Scan for the cell matching the given text and deliver its [x, y] coordinate at center. 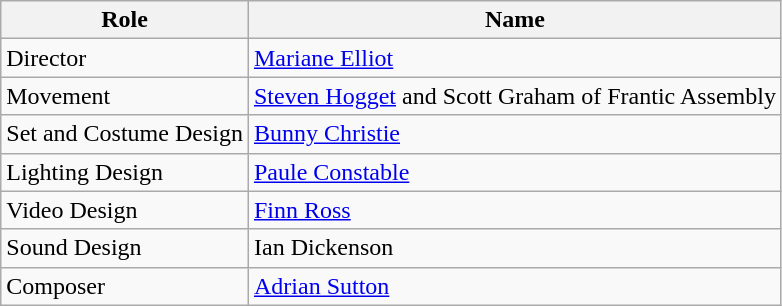
Role [125, 20]
Bunny Christie [514, 134]
Video Design [125, 210]
Name [514, 20]
Director [125, 58]
Lighting Design [125, 172]
Set and Costume Design [125, 134]
Mariane Elliot [514, 58]
Paule Constable [514, 172]
Adrian Sutton [514, 286]
Finn Ross [514, 210]
Ian Dickenson [514, 248]
Steven Hogget and Scott Graham of Frantic Assembly [514, 96]
Sound Design [125, 248]
Movement [125, 96]
Composer [125, 286]
